Scan for the cell matching the given text and deliver its [X, Y] coordinate at center. 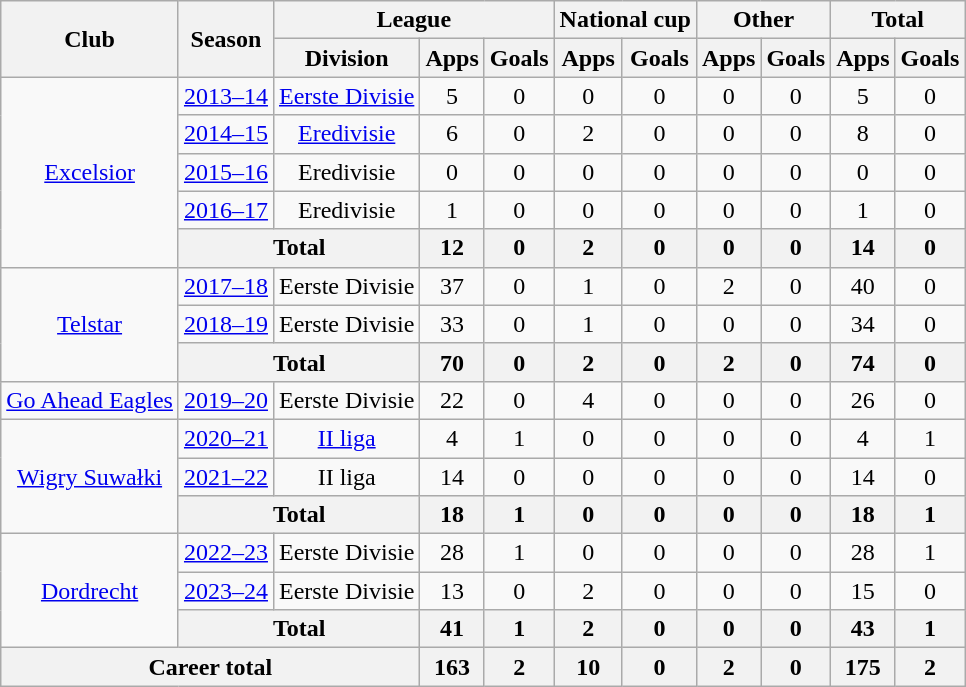
2019–20 [226, 400]
2020–21 [226, 438]
70 [452, 362]
2021–22 [226, 477]
Division [346, 58]
10 [588, 667]
2022–23 [226, 553]
163 [452, 667]
12 [452, 248]
15 [863, 591]
175 [863, 667]
43 [863, 629]
37 [452, 286]
6 [452, 134]
33 [452, 324]
Career total [210, 667]
41 [452, 629]
Excelsior [90, 172]
2014–15 [226, 134]
Go Ahead Eagles [90, 400]
2016–17 [226, 210]
League [414, 20]
Club [90, 39]
2013–14 [226, 96]
2017–18 [226, 286]
34 [863, 324]
Season [226, 39]
22 [452, 400]
26 [863, 400]
Telstar [90, 324]
8 [863, 134]
Wigry Suwałki [90, 476]
2018–19 [226, 324]
Dordrecht [90, 591]
2015–16 [226, 172]
74 [863, 362]
Other [763, 20]
40 [863, 286]
National cup [625, 20]
2023–24 [226, 591]
13 [452, 591]
